Return the (X, Y) coordinate for the center point of the cell that contains the specified text.  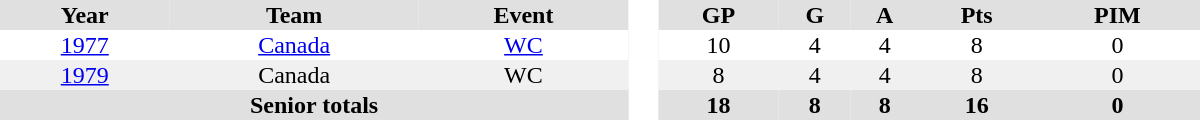
Year (85, 15)
Pts (976, 15)
16 (976, 105)
GP (718, 15)
G (815, 15)
1977 (85, 45)
Team (294, 15)
18 (718, 105)
10 (718, 45)
Event (524, 15)
1979 (85, 75)
Senior totals (314, 105)
PIM (1118, 15)
A (885, 15)
